Search for the cell housing the specified text and yield its (x, y) center coordinate. 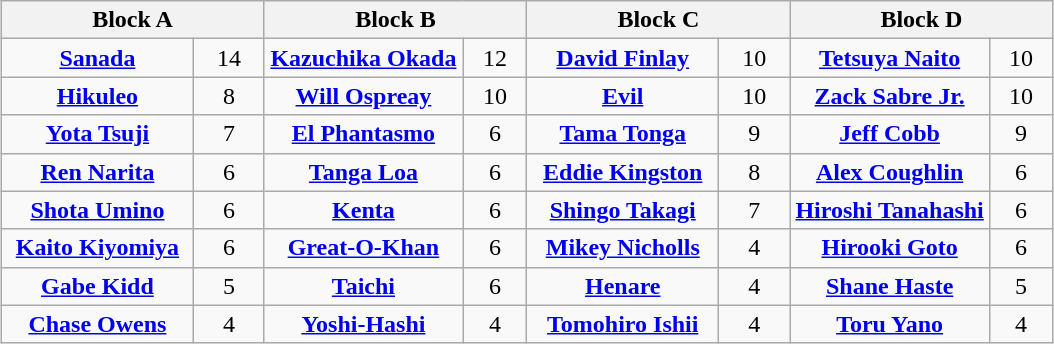
Alex Coughlin (890, 172)
Taichi (364, 286)
Evil (623, 96)
Great-O-Khan (364, 248)
Tanga Loa (364, 172)
Jeff Cobb (890, 134)
Ren Narita (98, 172)
Tama Tonga (623, 134)
Shota Umino (98, 210)
Zack Sabre Jr. (890, 96)
12 (495, 58)
Gabe Kidd (98, 286)
Hirooki Goto (890, 248)
Toru Yano (890, 324)
Shingo Takagi (623, 210)
Hikuleo (98, 96)
Shane Haste (890, 286)
Block B (396, 20)
Henare (623, 286)
Eddie Kingston (623, 172)
Block C (658, 20)
Chase Owens (98, 324)
Sanada (98, 58)
David Finlay (623, 58)
Block A (132, 20)
Kaito Kiyomiya (98, 248)
Kenta (364, 210)
Will Ospreay (364, 96)
Mikey Nicholls (623, 248)
Hiroshi Tanahashi (890, 210)
Kazuchika Okada (364, 58)
14 (229, 58)
Tomohiro Ishii (623, 324)
Yoshi-Hashi (364, 324)
Block D (922, 20)
El Phantasmo (364, 134)
Tetsuya Naito (890, 58)
Yota Tsuji (98, 134)
